Pinpoint the cell where the given text exists, returning its (x, y) midpoint coordinate. 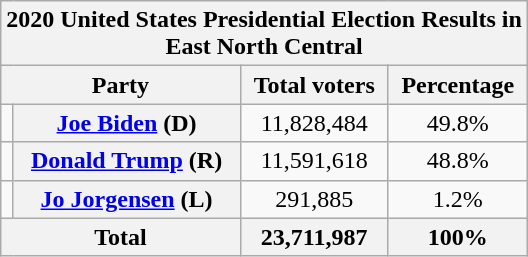
2020 United States Presidential Election Results inEast North Central (264, 34)
23,711,987 (314, 237)
Jo Jorgensen (L) (126, 199)
11,828,484 (314, 123)
Joe Biden (D) (126, 123)
1.2% (458, 199)
Donald Trump (R) (126, 161)
291,885 (314, 199)
11,591,618 (314, 161)
Percentage (458, 85)
Total (120, 237)
48.8% (458, 161)
Total voters (314, 85)
49.8% (458, 123)
100% (458, 237)
Party (120, 85)
